Output the [x, y] coordinate of the center of the cell containing the given text.  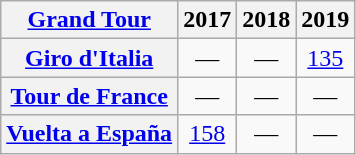
2018 [266, 20]
Giro d'Italia [90, 58]
2019 [326, 20]
Tour de France [90, 96]
135 [326, 58]
Vuelta a España [90, 134]
Grand Tour [90, 20]
2017 [208, 20]
158 [208, 134]
